From the cell containing the given text, extract its center point as (X, Y) coordinate. 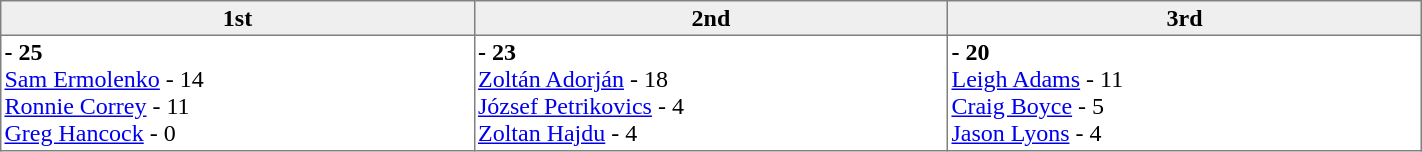
- 23Zoltán Adorján - 18József Petrikovics - 4Zoltan Hajdu - 4 (710, 93)
- 25Sam Ermolenko - 14Ronnie Correy - 11Greg Hancock - 0 (238, 93)
2nd (710, 18)
- 20Leigh Adams - 11Craig Boyce - 5Jason Lyons - 4 (1185, 93)
3rd (1185, 18)
1st (238, 18)
